Provide the (x, y) coordinate of the cell's center where the given text is located.  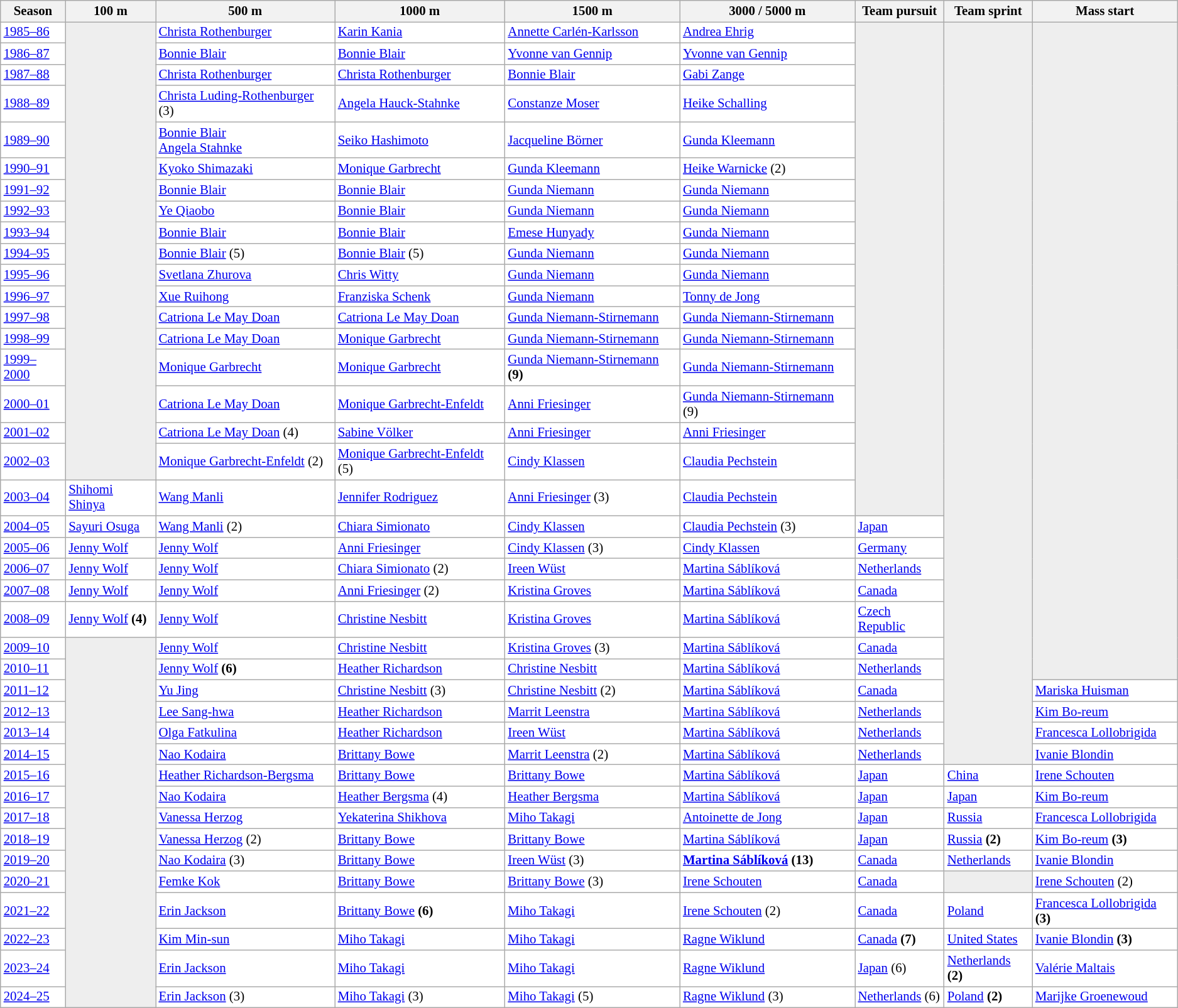
500 m (245, 11)
2024–25 (33, 997)
Xue Ruihong (245, 296)
Erin Jackson (3) (245, 997)
1987–88 (33, 75)
Jennifer Rodriguez (420, 498)
Lee Sang-hwa (245, 712)
Vanessa Herzog (245, 818)
1988–89 (33, 104)
2005–06 (33, 548)
1991–92 (33, 190)
Monique Garbrecht-Enfeldt (5) (420, 462)
1986–87 (33, 53)
2007–08 (33, 590)
Yekaterina Shikhova (420, 818)
Bonnie Blair Angela Stahnke (245, 140)
2003–04 (33, 498)
2019–20 (33, 860)
Martina Sáblíková (13) (768, 860)
2015–16 (33, 776)
Chiara Simionato (420, 527)
Wang Manli (2) (245, 527)
Jenny Wolf (4) (111, 619)
Heike Schalling (768, 104)
2009–10 (33, 648)
Netherlands (2) (988, 968)
Christa Luding-Rothenburger (3) (245, 104)
China (988, 776)
2004–05 (33, 527)
1996–97 (33, 296)
Ireen Wüst (3) (592, 860)
2020–21 (33, 882)
Valérie Maltais (1105, 968)
1994–95 (33, 254)
Francesca Lollobrigida (3) (1105, 911)
Brittany Bowe (6) (420, 911)
Team pursuit (900, 11)
Heike Warnicke (2) (768, 169)
Kyoko Shimazaki (245, 169)
1985–86 (33, 32)
2000–01 (33, 404)
Kim Bo-reum (3) (1105, 839)
Catriona Le May Doan (4) (245, 433)
Anni Friesinger (3) (592, 498)
Heather Bergsma (4) (420, 797)
2012–13 (33, 712)
Yu Jing (245, 690)
Miho Takagi (3) (420, 997)
Kim Min-sun (245, 940)
Russia (2) (988, 839)
1992–93 (33, 211)
Andrea Ehrig (768, 32)
1993–94 (33, 232)
Franziska Schenk (420, 296)
Shihomi Shinya (111, 498)
Cindy Klassen (3) (592, 548)
1989–90 (33, 140)
Femke Kok (245, 882)
Kristina Groves (3) (592, 648)
1997–98 (33, 318)
1995–96 (33, 275)
Christine Nesbitt (2) (592, 690)
Gabi Zange (768, 75)
Ivanie Blondin (3) (1105, 940)
Seiko Hashimoto (420, 140)
Marrit Leenstra (592, 712)
1998–99 (33, 339)
Czech Republic (900, 619)
Tonny de Jong (768, 296)
Olga Fatkulina (245, 733)
Claudia Pechstein (3) (768, 527)
Anni Friesinger (2) (420, 590)
2011–12 (33, 690)
2006–07 (33, 569)
Annette Carlén-Karlsson (592, 32)
Japan (6) (900, 968)
Nao Kodaira (3) (245, 860)
Jacqueline Börner (592, 140)
2010–11 (33, 669)
Wang Manli (245, 498)
3000 / 5000 m (768, 11)
Heather Bergsma (592, 797)
Season (33, 11)
1500 m (592, 11)
2016–17 (33, 797)
2017–18 (33, 818)
2008–09 (33, 619)
United States (988, 940)
2021–22 (33, 911)
Miho Takagi (5) (592, 997)
100 m (111, 11)
Constanze Moser (592, 104)
Jenny Wolf (6) (245, 669)
Poland (2) (988, 997)
Monique Garbrecht-Enfeldt (2) (245, 462)
Chiara Simionato (2) (420, 569)
Netherlands (6) (900, 997)
2022–23 (33, 940)
Brittany Bowe (3) (592, 882)
Vanessa Herzog (2) (245, 839)
Marijke Groenewoud (1105, 997)
2013–14 (33, 733)
Sayuri Osuga (111, 527)
Poland (988, 911)
2023–24 (33, 968)
Emese Hunyady (592, 232)
2014–15 (33, 754)
Heather Richardson-Bergsma (245, 776)
Marrit Leenstra (2) (592, 754)
Russia (988, 818)
2001–02 (33, 433)
Ragne Wiklund (3) (768, 997)
2018–19 (33, 839)
Antoinette de Jong (768, 818)
Sabine Völker (420, 433)
Angela Hauck-Stahnke (420, 104)
Canada (7) (900, 940)
Ye Qiaobo (245, 211)
1999–2000 (33, 367)
Chris Witty (420, 275)
Christine Nesbitt (3) (420, 690)
1990–91 (33, 169)
Karin Kania (420, 32)
Monique Garbrecht-Enfeldt (420, 404)
2002–03 (33, 462)
Svetlana Zhurova (245, 275)
1000 m (420, 11)
Team sprint (988, 11)
Mass start (1105, 11)
Germany (900, 548)
Mariska Huisman (1105, 690)
